Provide the [X, Y] coordinate of the cell's center where the given text is located.  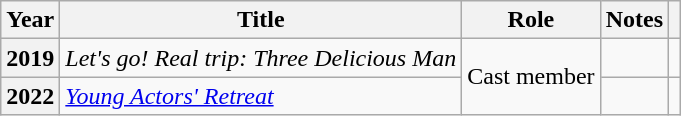
2022 [30, 96]
Young Actors' Retreat [261, 96]
Role [531, 20]
Let's go! Real trip: Three Delicious Man [261, 58]
Cast member [531, 77]
2019 [30, 58]
Notes [634, 20]
Year [30, 20]
Title [261, 20]
